Provide the [x, y] coordinate of the cell's center where the given text is located.  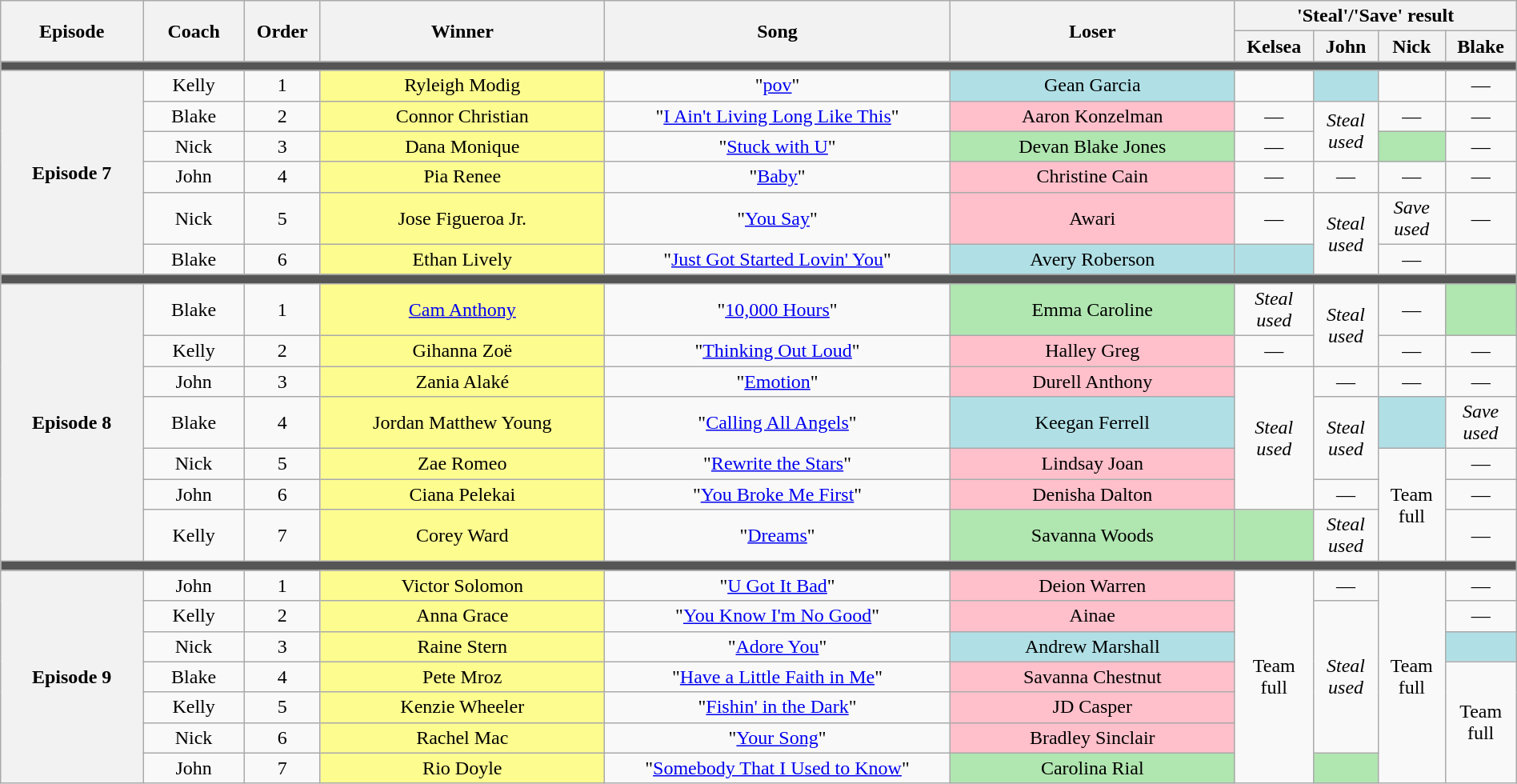
"Your Song" [778, 738]
Order [282, 31]
Zania Alaké [462, 382]
Halley Greg [1092, 350]
Dana Monique [462, 146]
"Calling All Angels" [778, 422]
Jose Figueroa Jr. [462, 218]
"pov" [778, 86]
"10,000 Hours" [778, 309]
"Dreams" [778, 536]
Lindsay Joan [1092, 464]
Denisha Dalton [1092, 494]
Anna Grace [462, 616]
Cam Anthony [462, 309]
"I Ain't Living Long Like This" [778, 116]
Corey Ward [462, 536]
Ciana Pelekai [462, 494]
Ainae [1092, 616]
"Fishin' in the Dark" [778, 707]
Zae Romeo [462, 464]
"Rewrite the Stars" [778, 464]
Loser [1092, 31]
"Have a Little Faith in Me" [778, 677]
Ryleigh Modig [462, 86]
Episode [72, 31]
Kenzie Wheeler [462, 707]
Durell Anthony [1092, 382]
Devan Blake Jones [1092, 146]
Rachel Mac [462, 738]
JD Casper [1092, 707]
Jordan Matthew Young [462, 422]
Awari [1092, 218]
"Baby" [778, 177]
Raine Stern [462, 646]
"Stuck with U" [778, 146]
Avery Roberson [1092, 259]
"You Broke Me First" [778, 494]
Episode 7 [72, 173]
Connor Christian [462, 116]
Gean Garcia [1092, 86]
Carolina Rial [1092, 768]
Bradley Sinclair [1092, 738]
'Steal'/'Save' result [1375, 16]
Pia Renee [462, 177]
Victor Solomon [462, 586]
Andrew Marshall [1092, 646]
Winner [462, 31]
Rio Doyle [462, 768]
"U Got It Bad" [778, 586]
"Somebody That I Used to Know" [778, 768]
Episode 8 [72, 422]
Deion Warren [1092, 586]
Song [778, 31]
"Emotion" [778, 382]
Ethan Lively [462, 259]
Keegan Ferrell [1092, 422]
"Just Got Started Lovin' You" [778, 259]
Coach [194, 31]
"You Know I'm No Good" [778, 616]
Christine Cain [1092, 177]
Pete Mroz [462, 677]
"You Say" [778, 218]
Kelsea [1274, 46]
"Adore You" [778, 646]
Savanna Woods [1092, 536]
Episode 9 [72, 677]
Aaron Konzelman [1092, 116]
Gihanna Zoë [462, 350]
Savanna Chestnut [1092, 677]
"Thinking Out Loud" [778, 350]
Emma Caroline [1092, 309]
